Determine the (x, y) coordinate at the center of the cell enclosing the given text.  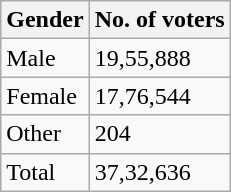
17,76,544 (160, 96)
Gender (45, 20)
204 (160, 134)
Male (45, 58)
Female (45, 96)
Total (45, 172)
19,55,888 (160, 58)
No. of voters (160, 20)
37,32,636 (160, 172)
Other (45, 134)
